Identify which cell holds the provided text, then report its [x, y] central coordinate. 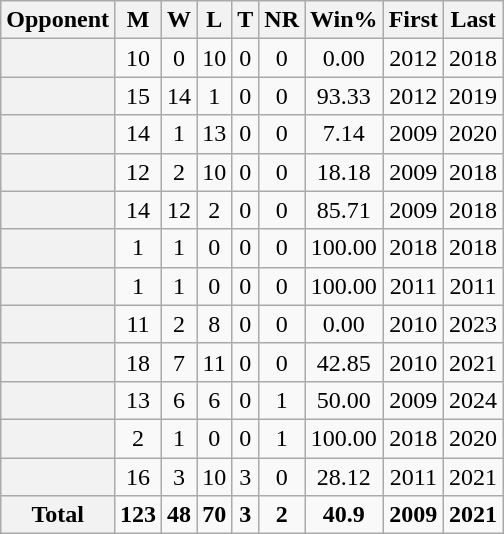
7.14 [344, 134]
70 [214, 515]
Last [474, 20]
18 [138, 362]
85.71 [344, 210]
NR [282, 20]
42.85 [344, 362]
123 [138, 515]
28.12 [344, 477]
15 [138, 96]
2024 [474, 400]
First [413, 20]
40.9 [344, 515]
2023 [474, 324]
W [180, 20]
48 [180, 515]
16 [138, 477]
7 [180, 362]
8 [214, 324]
2019 [474, 96]
T [246, 20]
93.33 [344, 96]
Total [58, 515]
18.18 [344, 172]
M [138, 20]
Win% [344, 20]
50.00 [344, 400]
L [214, 20]
Opponent [58, 20]
